Return (X, Y) of the center of cell containing provided text 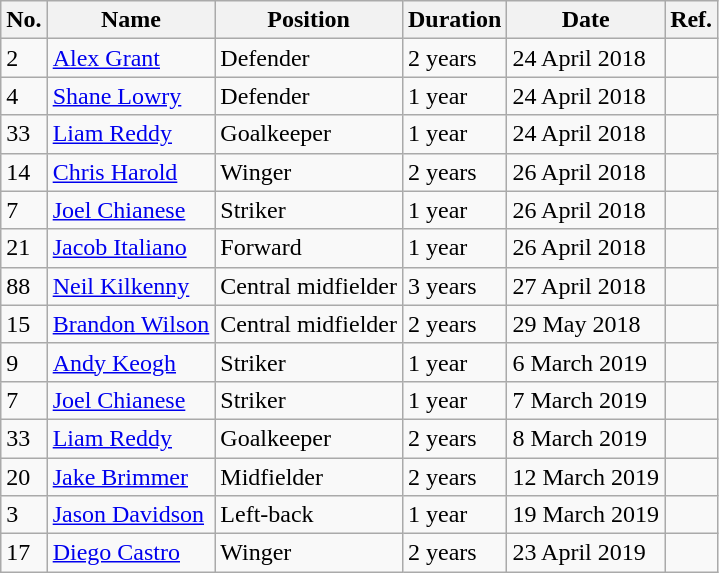
23 April 2019 (586, 553)
4 (24, 96)
3 (24, 515)
Jake Brimmer (131, 477)
15 (24, 324)
27 April 2018 (586, 286)
Jason Davidson (131, 515)
88 (24, 286)
No. (24, 20)
Neil Kilkenny (131, 286)
8 March 2019 (586, 438)
21 (24, 248)
Midfielder (309, 477)
Position (309, 20)
20 (24, 477)
Jacob Italiano (131, 248)
7 March 2019 (586, 400)
12 March 2019 (586, 477)
Ref. (692, 20)
Andy Keogh (131, 362)
Brandon Wilson (131, 324)
14 (24, 172)
3 years (454, 286)
Left-back (309, 515)
Diego Castro (131, 553)
6 March 2019 (586, 362)
Chris Harold (131, 172)
Shane Lowry (131, 96)
Alex Grant (131, 58)
17 (24, 553)
2 (24, 58)
Name (131, 20)
19 March 2019 (586, 515)
9 (24, 362)
29 May 2018 (586, 324)
Date (586, 20)
Duration (454, 20)
Forward (309, 248)
